Pinpoint the cell where the given text exists, returning its [X, Y] midpoint coordinate. 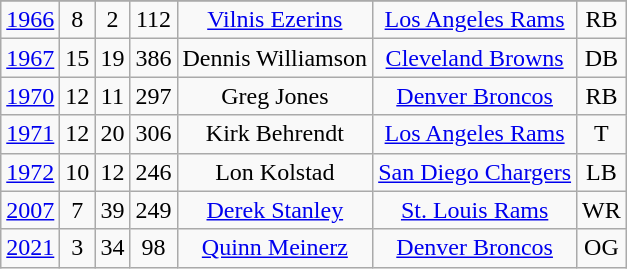
1967 [30, 58]
306 [154, 134]
LB [602, 172]
15 [78, 58]
386 [154, 58]
DB [602, 58]
San Diego Chargers [475, 172]
20 [112, 134]
Derek Stanley [275, 210]
11 [112, 96]
Quinn Meinerz [275, 248]
19 [112, 58]
297 [154, 96]
OG [602, 248]
1971 [30, 134]
1970 [30, 96]
Lon Kolstad [275, 172]
1972 [30, 172]
2 [112, 20]
249 [154, 210]
Kirk Behrendt [275, 134]
39 [112, 210]
10 [78, 172]
Vilnis Ezerins [275, 20]
246 [154, 172]
Cleveland Browns [475, 58]
Dennis Williamson [275, 58]
2021 [30, 248]
98 [154, 248]
3 [78, 248]
7 [78, 210]
WR [602, 210]
2007 [30, 210]
34 [112, 248]
112 [154, 20]
8 [78, 20]
T [602, 134]
St. Louis Rams [475, 210]
1966 [30, 20]
Greg Jones [275, 96]
